Return the (x, y) coordinate for the center point of the cell that contains the specified text.  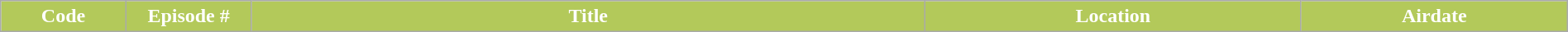
Location (1113, 16)
Episode # (189, 16)
Title (589, 16)
Airdate (1434, 16)
Code (64, 16)
